For the text-containing cell, return its midpoint in [X, Y] coordinate format. 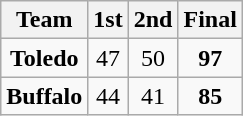
Buffalo [44, 96]
47 [108, 58]
97 [210, 58]
85 [210, 96]
44 [108, 96]
Final [210, 20]
Team [44, 20]
41 [153, 96]
2nd [153, 20]
Toledo [44, 58]
1st [108, 20]
50 [153, 58]
